Capture the cell that displays the provided text and extract its (X, Y) central coordinate. 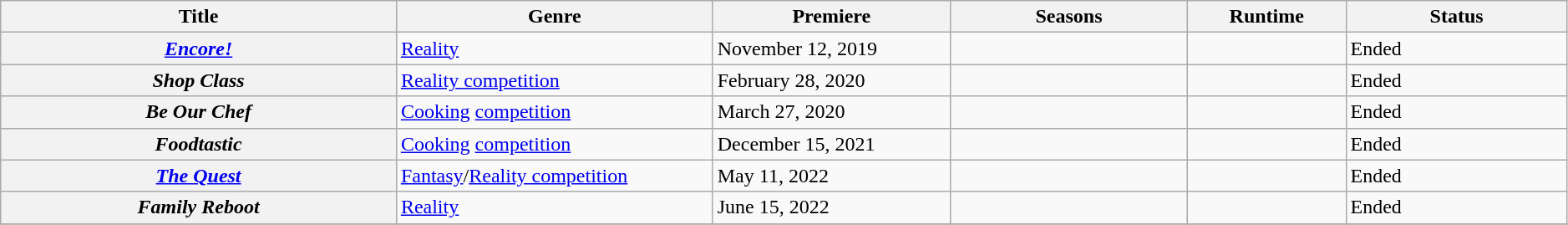
December 15, 2021 (831, 144)
May 11, 2022 (831, 176)
The Quest (199, 176)
Foodtastic (199, 144)
Seasons (1068, 17)
Title (199, 17)
Fantasy/Reality competition (555, 176)
Encore! (199, 49)
Reality competition (555, 80)
Genre (555, 17)
March 27, 2020 (831, 112)
Be Our Chef (199, 112)
February 28, 2020 (831, 80)
June 15, 2022 (831, 207)
Runtime (1266, 17)
Premiere (831, 17)
Status (1457, 17)
November 12, 2019 (831, 49)
Family Reboot (199, 207)
Shop Class (199, 80)
